Capture the cell that displays the provided text and extract its [X, Y] central coordinate. 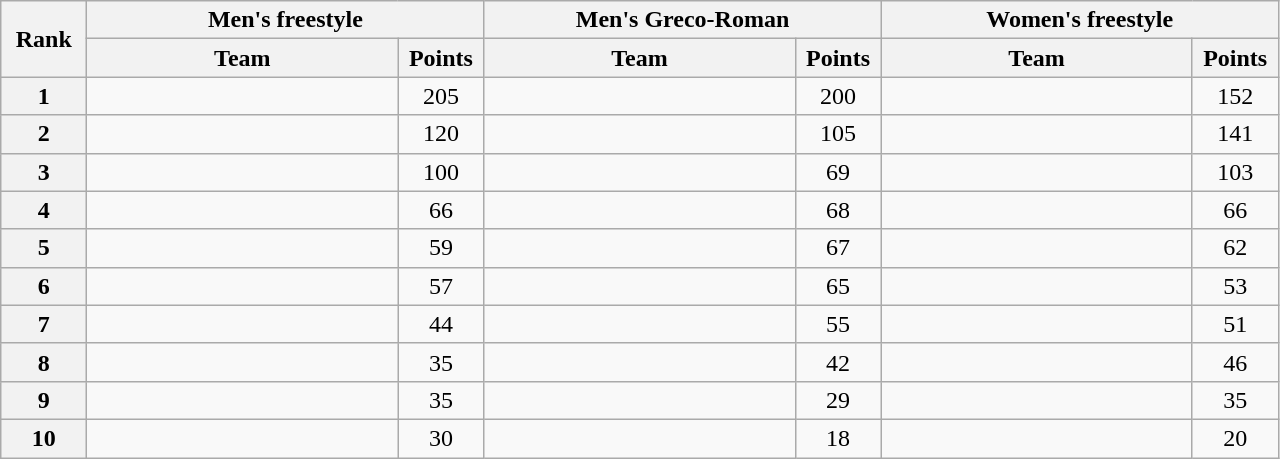
103 [1235, 172]
1 [44, 96]
29 [838, 400]
18 [838, 438]
67 [838, 248]
Men's Greco-Roman [682, 20]
68 [838, 210]
20 [1235, 438]
Men's freestyle [286, 20]
Rank [44, 39]
65 [838, 286]
3 [44, 172]
2 [44, 134]
42 [838, 362]
57 [441, 286]
59 [441, 248]
4 [44, 210]
8 [44, 362]
55 [838, 324]
Women's freestyle [1080, 20]
205 [441, 96]
9 [44, 400]
200 [838, 96]
10 [44, 438]
6 [44, 286]
53 [1235, 286]
120 [441, 134]
105 [838, 134]
30 [441, 438]
46 [1235, 362]
7 [44, 324]
5 [44, 248]
100 [441, 172]
51 [1235, 324]
141 [1235, 134]
62 [1235, 248]
69 [838, 172]
152 [1235, 96]
44 [441, 324]
